Determine the [x, y] coordinate at the center of the cell enclosing the given text.  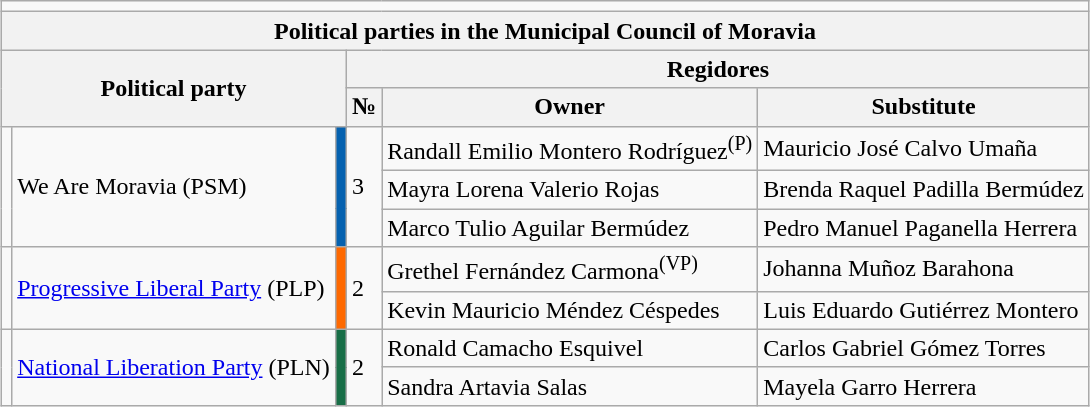
Grethel Fernández Carmona(VP) [570, 270]
Progressive Liberal Party (PLP) [174, 288]
Regidores [718, 69]
Kevin Mauricio Méndez Céspedes [570, 310]
Political parties in the Municipal Council of Moravia [546, 31]
National Liberation Party (PLN) [174, 367]
Mayela Garro Herrera [924, 386]
Political party [174, 88]
Sandra Artavia Salas [570, 386]
Mauricio José Calvo Umaña [924, 148]
Randall Emilio Montero Rodríguez(P) [570, 148]
Johanna Muñoz Barahona [924, 270]
Luis Eduardo Gutiérrez Montero [924, 310]
Carlos Gabriel Gómez Torres [924, 348]
We Are Moravia (PSM) [174, 186]
Marco Tulio Aguilar Bermúdez [570, 228]
№ [364, 107]
Mayra Lorena Valerio Rojas [570, 190]
Substitute [924, 107]
Owner [570, 107]
Ronald Camacho Esquivel [570, 348]
3 [364, 186]
Brenda Raquel Padilla Bermúdez [924, 190]
Pedro Manuel Paganella Herrera [924, 228]
